Return (x, y) of the center of cell containing provided text 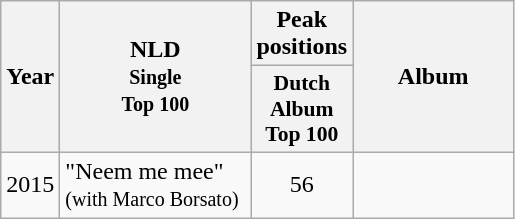
Album (434, 77)
"Neem me mee"(with Marco Borsato) (156, 184)
Year (30, 77)
56 (302, 184)
DutchAlbum Top 100 (302, 110)
Peak positions (302, 34)
NLDSingleTop 100 (156, 77)
2015 (30, 184)
